Determine the [X, Y] coordinate at the center of the cell enclosing the given text.  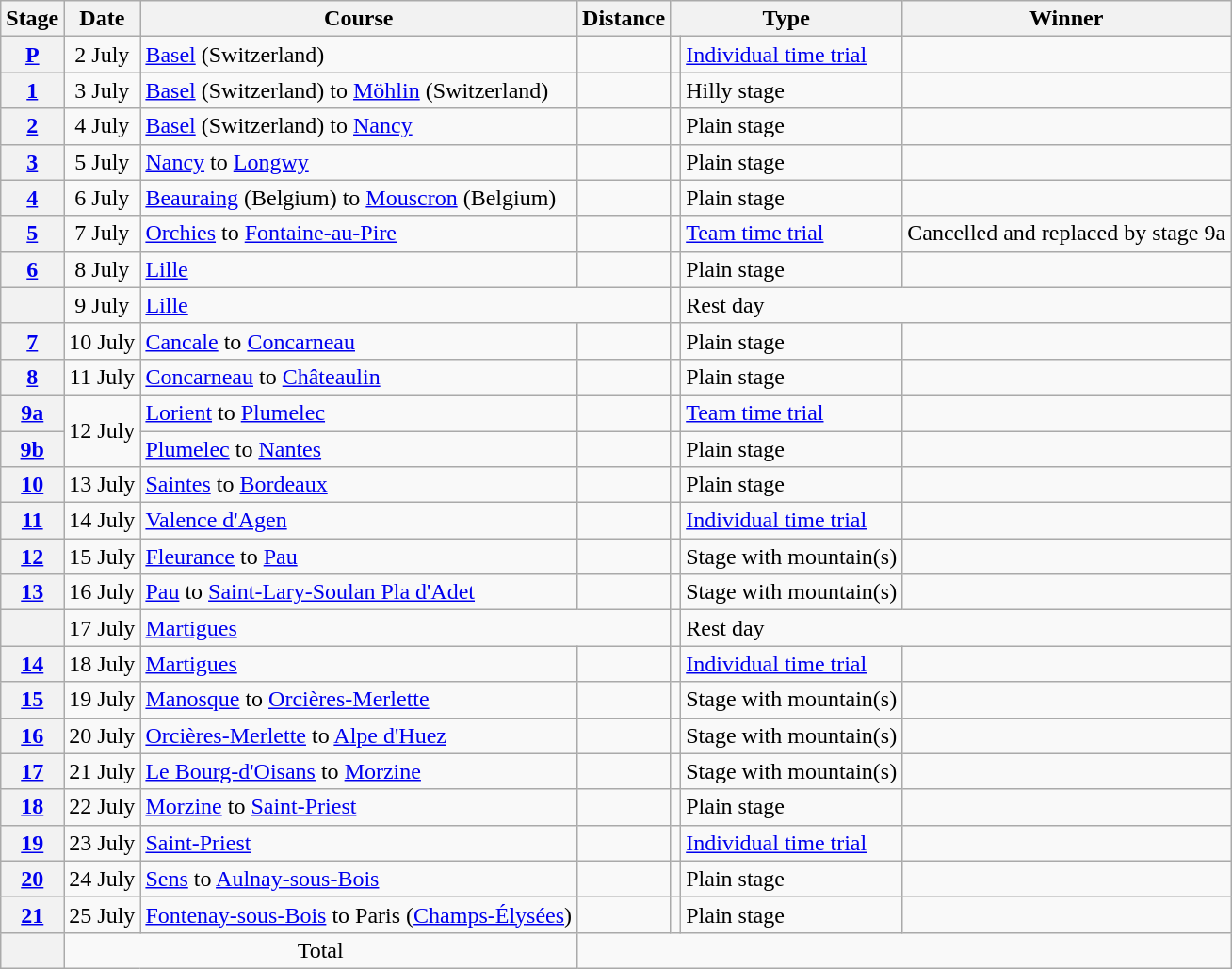
16 [32, 735]
Winner [1066, 19]
Fontenay-sous-Bois to Paris (Champs-Élysées) [359, 914]
1 [32, 90]
13 [32, 592]
Fleurance to Pau [359, 557]
4 July [102, 126]
Manosque to Orcières-Merlette [359, 700]
3 July [102, 90]
Pau to Saint-Lary-Soulan Pla d'Adet [359, 592]
4 [32, 198]
Morzine to Saint-Priest [359, 807]
P [32, 55]
7 [32, 341]
10 [32, 485]
6 [32, 269]
15 July [102, 557]
Cancale to Concarneau [359, 341]
14 July [102, 521]
Valence d'Agen [359, 521]
8 July [102, 269]
16 July [102, 592]
Basel (Switzerland) to Möhlin (Switzerland) [359, 90]
9 July [102, 305]
21 [32, 914]
11 July [102, 377]
12 [32, 557]
6 July [102, 198]
19 [32, 843]
Total [320, 950]
18 [32, 807]
Nancy to Longwy [359, 162]
25 July [102, 914]
Course [359, 19]
Beauraing (Belgium) to Mouscron (Belgium) [359, 198]
Le Bourg-d'Oisans to Morzine [359, 771]
23 July [102, 843]
Date [102, 19]
2 July [102, 55]
12 July [102, 430]
Lorient to Plumelec [359, 412]
19 July [102, 700]
10 July [102, 341]
24 July [102, 879]
20 July [102, 735]
Hilly stage [791, 90]
7 July [102, 234]
9a [32, 412]
11 [32, 521]
5 July [102, 162]
8 [32, 377]
3 [32, 162]
Saint-Priest [359, 843]
Sens to Aulnay-sous-Bois [359, 879]
Distance [624, 19]
15 [32, 700]
Plumelec to Nantes [359, 449]
9b [32, 449]
Saintes to Bordeaux [359, 485]
18 July [102, 664]
Basel (Switzerland) [359, 55]
22 July [102, 807]
Orcières-Merlette to Alpe d'Huez [359, 735]
20 [32, 879]
Cancelled and replaced by stage 9a [1066, 234]
Orchies to Fontaine-au-Pire [359, 234]
5 [32, 234]
Type [786, 19]
2 [32, 126]
17 July [102, 628]
Concarneau to Châteaulin [359, 377]
21 July [102, 771]
13 July [102, 485]
Stage [32, 19]
17 [32, 771]
Basel (Switzerland) to Nancy [359, 126]
14 [32, 664]
